Output the (x, y) coordinate of the center of the cell containing the given text.  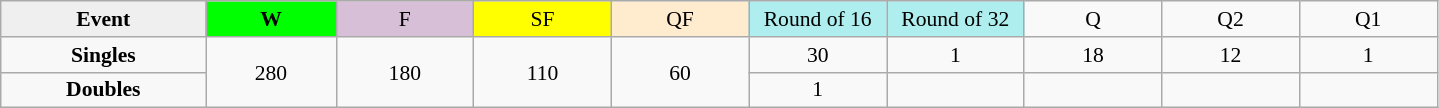
Doubles (104, 90)
SF (543, 19)
Q (1093, 19)
110 (543, 72)
18 (1093, 55)
F (405, 19)
Event (104, 19)
180 (405, 72)
30 (818, 55)
60 (680, 72)
12 (1231, 55)
Q2 (1231, 19)
Round of 32 (955, 19)
Singles (104, 55)
Round of 16 (818, 19)
QF (680, 19)
Q1 (1368, 19)
W (271, 19)
280 (271, 72)
